Detect which cell encompasses the target text, then output its [x, y] center coordinate. 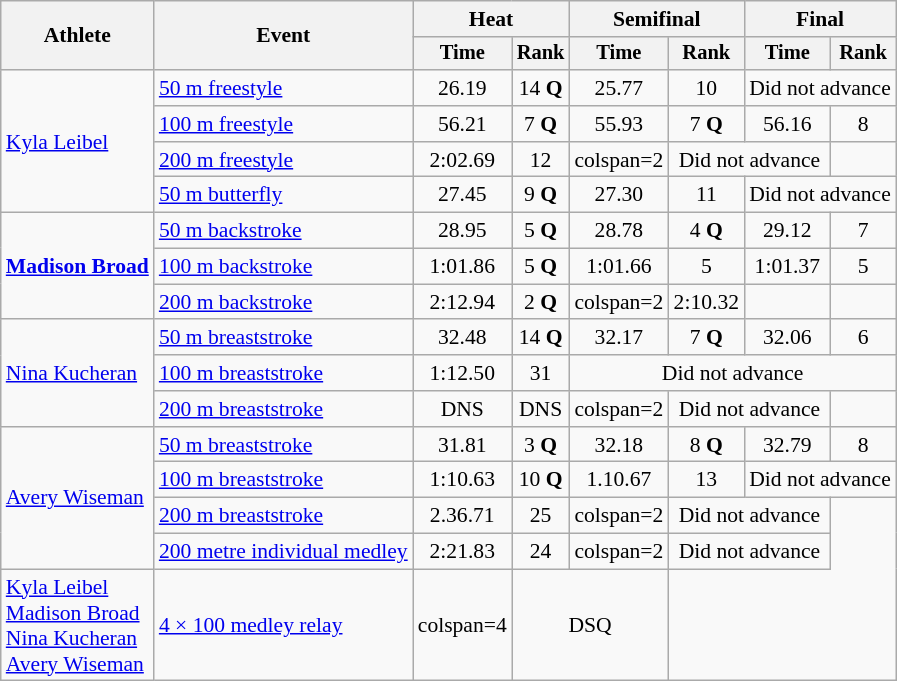
32.48 [462, 338]
2 Q [541, 302]
1:01.66 [618, 267]
100 m freestyle [284, 124]
Heat [492, 19]
3 Q [541, 445]
7 [862, 231]
50 m butterfly [284, 195]
colspan=4 [462, 625]
24 [541, 552]
50 m backstroke [284, 231]
25 [541, 516]
Nina Kucheran [78, 374]
Kyla LeibelMadison BroadNina KucheranAvery Wiseman [78, 625]
55.93 [618, 124]
9 Q [541, 195]
29.12 [787, 231]
28.78 [618, 231]
1:01.37 [787, 267]
Athlete [78, 36]
Kyla Leibel [78, 141]
50 m freestyle [284, 88]
31.81 [462, 445]
8 Q [706, 445]
26.19 [462, 88]
100 m backstroke [284, 267]
12 [541, 160]
1:10.63 [462, 480]
4 × 100 medley relay [284, 625]
11 [706, 195]
28.95 [462, 231]
2.36.71 [462, 516]
27.45 [462, 195]
32.79 [787, 445]
6 [862, 338]
Event [284, 36]
32.06 [787, 338]
31 [541, 373]
Avery Wiseman [78, 498]
1.10.67 [618, 480]
DSQ [590, 625]
200 metre individual medley [284, 552]
27.30 [618, 195]
1:01.86 [462, 267]
13 [706, 480]
Madison Broad [78, 266]
200 m backstroke [284, 302]
1:12.50 [462, 373]
2:12.94 [462, 302]
2:10.32 [706, 302]
4 Q [706, 231]
10 Q [541, 480]
Semifinal [656, 19]
25.77 [618, 88]
56.21 [462, 124]
10 [706, 88]
56.16 [787, 124]
32.17 [618, 338]
2:02.69 [462, 160]
Final [820, 19]
2:21.83 [462, 552]
200 m freestyle [284, 160]
32.18 [618, 445]
